Capture the cell that displays the provided text and extract its [X, Y] central coordinate. 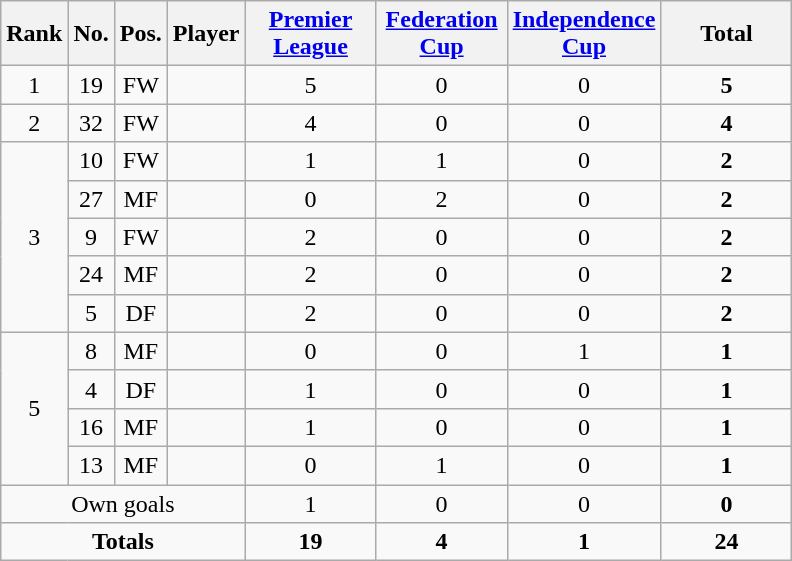
16 [91, 427]
Total [726, 34]
8 [91, 351]
10 [91, 161]
Rank [34, 34]
Independence Cup [584, 34]
Own goals [123, 503]
Player [206, 34]
No. [91, 34]
Pos. [140, 34]
Federation Cup [442, 34]
27 [91, 199]
13 [91, 465]
Premier League [310, 34]
32 [91, 123]
9 [91, 237]
3 [34, 237]
Totals [123, 542]
